Provide the [x, y] coordinate of the cell's center where the given text is located.  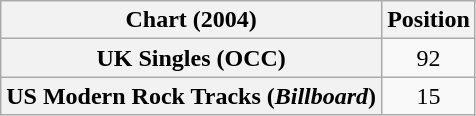
Chart (2004) [192, 20]
Position [429, 20]
15 [429, 96]
92 [429, 58]
US Modern Rock Tracks (Billboard) [192, 96]
UK Singles (OCC) [192, 58]
